Locate the cell with the specified text and output its (X, Y) center coordinate. 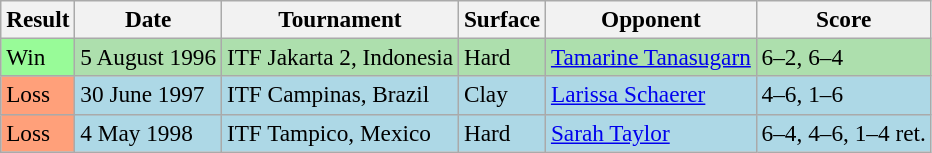
Tamarine Tanasugarn (652, 57)
Surface (502, 19)
ITF Jakarta 2, Indonesia (340, 57)
Score (844, 19)
6–2, 6–4 (844, 57)
Date (148, 19)
Win (38, 57)
ITF Tampico, Mexico (340, 133)
ITF Campinas, Brazil (340, 95)
Opponent (652, 19)
Clay (502, 95)
Sarah Taylor (652, 133)
6–4, 4–6, 1–4 ret. (844, 133)
4–6, 1–6 (844, 95)
Tournament (340, 19)
Larissa Schaerer (652, 95)
5 August 1996 (148, 57)
4 May 1998 (148, 133)
30 June 1997 (148, 95)
Result (38, 19)
